Scan for the cell matching the given text and deliver its (X, Y) coordinate at center. 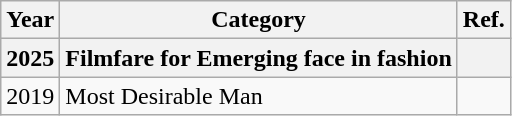
2019 (30, 96)
Most Desirable Man (258, 96)
Category (258, 20)
2025 (30, 58)
Ref. (484, 20)
Year (30, 20)
Filmfare for Emerging face in fashion (258, 58)
